Extract the [X, Y] coordinate from the center of the cell holding the provided text.  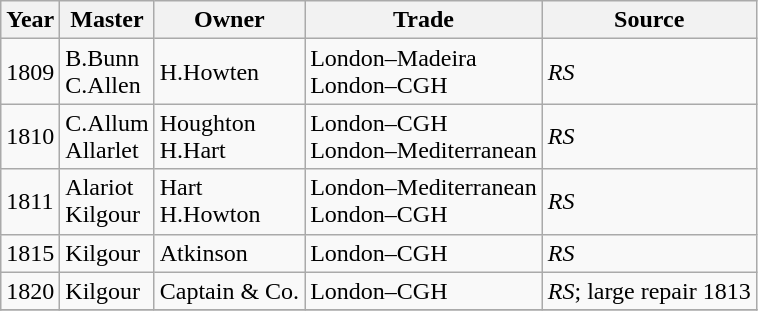
London–CGHLondon–Mediterranean [424, 136]
1810 [30, 136]
1815 [30, 253]
H.Howten [229, 72]
1811 [30, 202]
HartH.Howton [229, 202]
1820 [30, 291]
Source [649, 20]
Year [30, 20]
London–MadeiraLondon–CGH [424, 72]
B.BunnC.Allen [107, 72]
1809 [30, 72]
Owner [229, 20]
Captain & Co. [229, 291]
Atkinson [229, 253]
Master [107, 20]
Trade [424, 20]
HoughtonH.Hart [229, 136]
C.AllumAllarlet [107, 136]
RS; large repair 1813 [649, 291]
AlariotKilgour [107, 202]
London–MediterraneanLondon–CGH [424, 202]
